Pinpoint the cell where the given text exists, returning its [X, Y] midpoint coordinate. 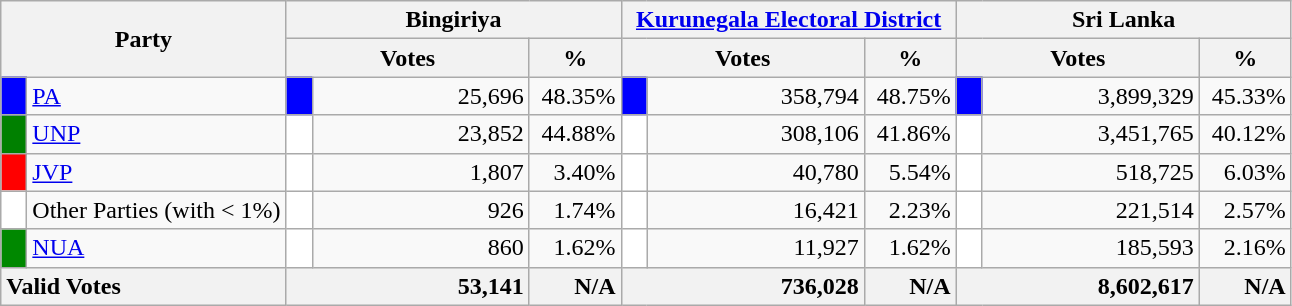
221,514 [1090, 210]
48.35% [575, 96]
6.03% [1245, 172]
3,899,329 [1090, 96]
2.23% [910, 210]
45.33% [1245, 96]
40.12% [1245, 134]
926 [420, 210]
PA [156, 96]
Party [144, 39]
16,421 [756, 210]
Sri Lanka [1124, 20]
44.88% [575, 134]
8,602,617 [1078, 286]
11,927 [756, 248]
25,696 [420, 96]
40,780 [756, 172]
3.40% [575, 172]
48.75% [910, 96]
1.74% [575, 210]
308,106 [756, 134]
Valid Votes [144, 286]
UNP [156, 134]
185,593 [1090, 248]
3,451,765 [1090, 134]
860 [420, 248]
518,725 [1090, 172]
358,794 [756, 96]
Bingiriya [454, 20]
NUA [156, 248]
5.54% [910, 172]
53,141 [408, 286]
23,852 [420, 134]
JVP [156, 172]
2.16% [1245, 248]
Kurunegala Electoral District [788, 20]
1,807 [420, 172]
736,028 [742, 286]
41.86% [910, 134]
Other Parties (with < 1%) [156, 210]
2.57% [1245, 210]
